Locate the cell with the specified text and output its [x, y] center coordinate. 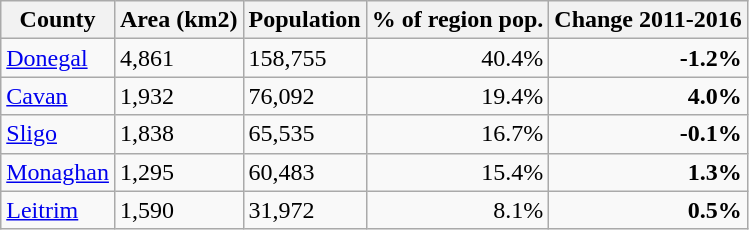
1.3% [648, 172]
Leitrim [58, 210]
16.7% [458, 134]
0.5% [648, 210]
Area (km2) [178, 20]
1,295 [178, 172]
4.0% [648, 96]
60,483 [304, 172]
Cavan [58, 96]
15.4% [458, 172]
31,972 [304, 210]
158,755 [304, 58]
4,861 [178, 58]
Population [304, 20]
Monaghan [58, 172]
Donegal [58, 58]
8.1% [458, 210]
19.4% [458, 96]
Sligo [58, 134]
40.4% [458, 58]
-0.1% [648, 134]
1,932 [178, 96]
76,092 [304, 96]
1,838 [178, 134]
1,590 [178, 210]
65,535 [304, 134]
-1.2% [648, 58]
County [58, 20]
% of region pop. [458, 20]
Change 2011-2016 [648, 20]
